Provide the (X, Y) coordinate of the cell's center where the given text is located.  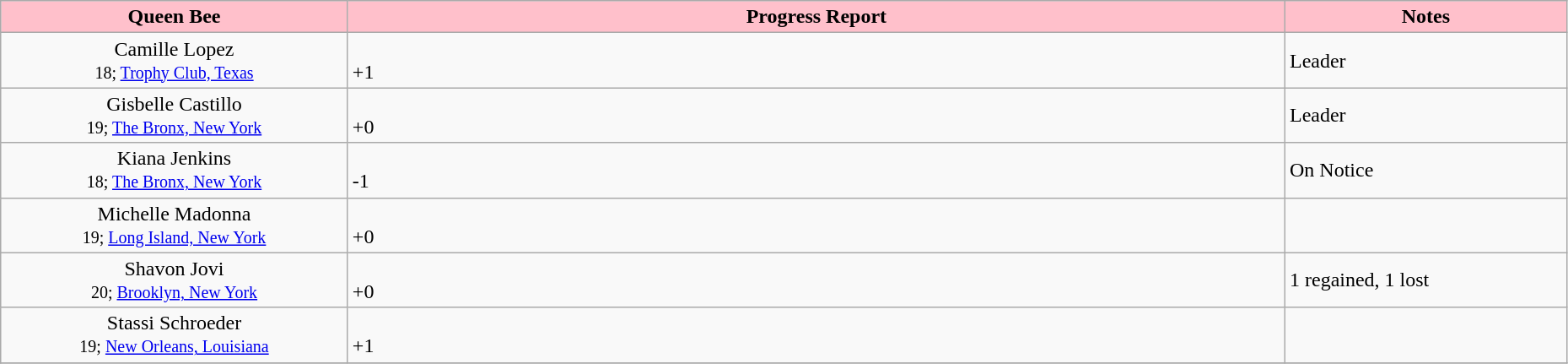
On Notice (1425, 171)
Gisbelle Castillo19; The Bronx, New York (175, 115)
Progress Report (816, 17)
Queen Bee (175, 17)
Shavon Jovi20; Brooklyn, New York (175, 280)
1 regained, 1 lost (1425, 280)
-1 (816, 171)
Camille Lopez18; Trophy Club, Texas (175, 61)
Michelle Madonna19; Long Island, New York (175, 225)
Stassi Schroeder19; New Orleans, Louisiana (175, 334)
Kiana Jenkins18; The Bronx, New York (175, 171)
Notes (1425, 17)
